For the text-containing cell, return its midpoint in [X, Y] coordinate format. 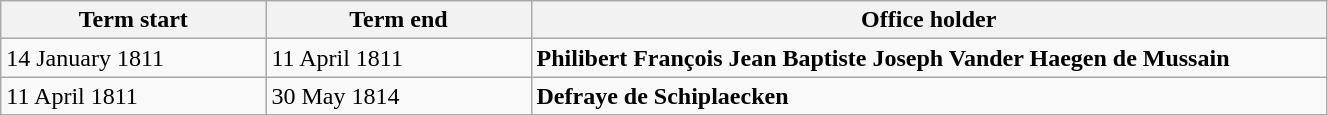
30 May 1814 [398, 96]
Term end [398, 20]
Term start [134, 20]
Defraye de Schiplaecken [928, 96]
14 January 1811 [134, 58]
Office holder [928, 20]
Philibert François Jean Baptiste Joseph Vander Haegen de Mussain [928, 58]
